Return the [X, Y] coordinate for the center point of the cell that contains the specified text.  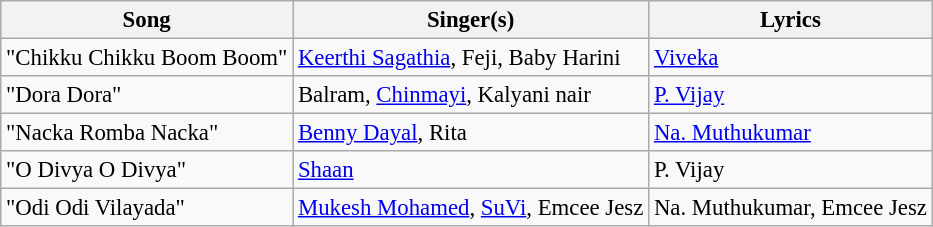
Mukesh Mohamed, SuVi, Emcee Jesz [471, 208]
"O Divya O Divya" [147, 170]
Lyrics [791, 20]
Na. Muthukumar, Emcee Jesz [791, 208]
Singer(s) [471, 20]
Benny Dayal, Rita [471, 133]
"Nacka Romba Nacka" [147, 133]
Balram, Chinmayi, Kalyani nair [471, 95]
"Chikku Chikku Boom Boom" [147, 58]
Song [147, 20]
Viveka [791, 58]
"Odi Odi Vilayada" [147, 208]
Keerthi Sagathia, Feji, Baby Harini [471, 58]
Shaan [471, 170]
Na. Muthukumar [791, 133]
"Dora Dora" [147, 95]
